Search for the cell housing the specified text and yield its [x, y] center coordinate. 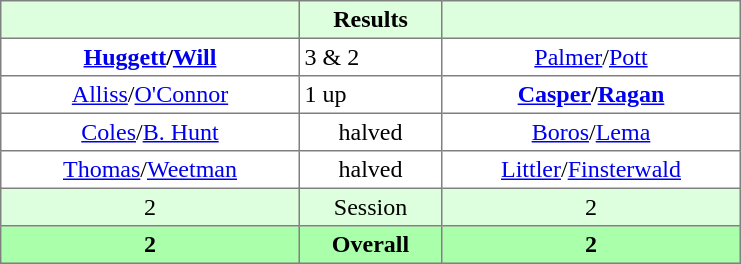
Overall [370, 245]
Coles/B. Hunt [150, 132]
Huggett/Will [150, 57]
Session [370, 207]
Littler/Finsterwald [591, 170]
3 & 2 [370, 57]
Thomas/Weetman [150, 170]
Alliss/O'Connor [150, 95]
Casper/Ragan [591, 95]
Results [370, 20]
Palmer/Pott [591, 57]
1 up [370, 95]
Boros/Lema [591, 132]
